Return (X, Y) of the center of cell containing provided text 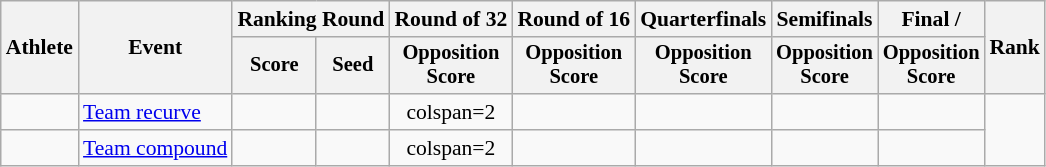
Event (155, 48)
Team recurve (155, 112)
Rank (1014, 48)
Athlete (40, 48)
Team compound (155, 148)
Round of 16 (574, 19)
Final / (932, 19)
Quarterfinals (703, 19)
Round of 32 (450, 19)
Ranking Round (310, 19)
Seed (352, 66)
Semifinals (824, 19)
Score (274, 66)
